Extract the (x, y) coordinate from the center of the cell holding the provided text.  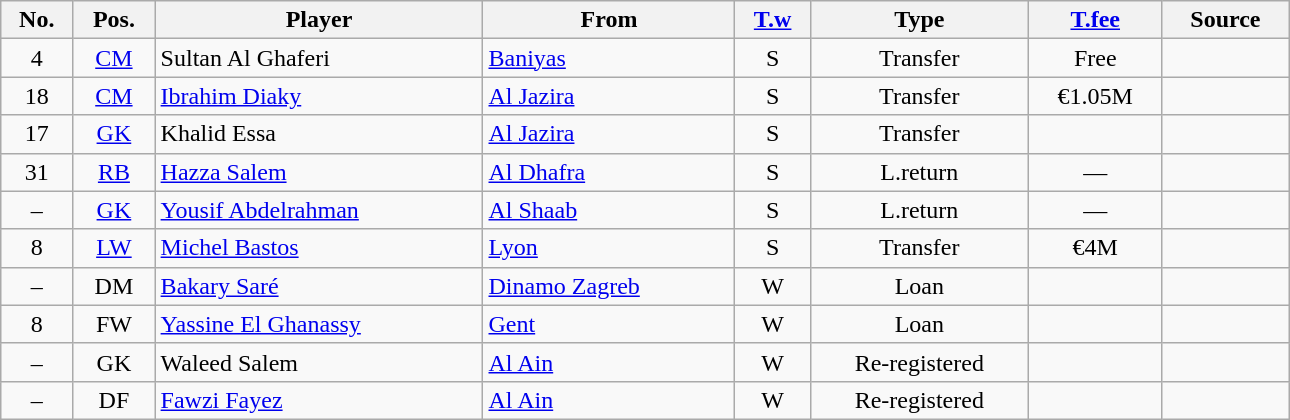
17 (37, 134)
Sultan Al Ghaferi (319, 58)
Lyon (609, 248)
Free (1095, 58)
Yassine El Ghanassy (319, 324)
4 (37, 58)
Ibrahim Diaky (319, 96)
Type (919, 20)
RB (114, 172)
Gent (609, 324)
€4M (1095, 248)
From (609, 20)
FW (114, 324)
18 (37, 96)
Baniyas (609, 58)
T.fee (1095, 20)
Bakary Saré (319, 286)
Dinamo Zagreb (609, 286)
Khalid Essa (319, 134)
Source (1225, 20)
Al Shaab (609, 210)
T.w (772, 20)
DF (114, 400)
31 (37, 172)
€1.05M (1095, 96)
Hazza Salem (319, 172)
DM (114, 286)
Player (319, 20)
No. (37, 20)
Fawzi Fayez (319, 400)
Pos. (114, 20)
Yousif Abdelrahman (319, 210)
Waleed Salem (319, 362)
LW (114, 248)
Al Dhafra (609, 172)
Michel Bastos (319, 248)
